Locate the cell with the specified text and output its [x, y] center coordinate. 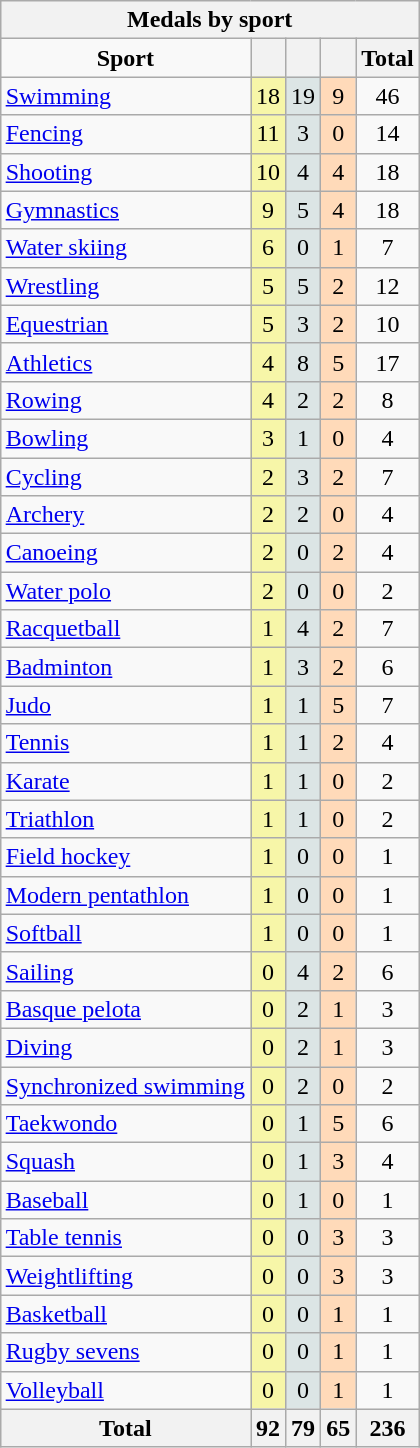
Sailing [125, 971]
Basketball [125, 1314]
19 [304, 96]
Field hockey [125, 857]
14 [388, 134]
Gymnastics [125, 210]
79 [304, 1428]
Squash [125, 1162]
Fencing [125, 134]
Karate [125, 781]
Bowling [125, 438]
Synchronized swimming [125, 1085]
Volleyball [125, 1390]
Swimming [125, 96]
12 [388, 286]
Rugby sevens [125, 1352]
Softball [125, 933]
46 [388, 96]
Badminton [125, 667]
Archery [125, 515]
Canoeing [125, 553]
Athletics [125, 362]
Judo [125, 705]
Modern pentathlon [125, 895]
65 [338, 1428]
Water skiing [125, 248]
Baseball [125, 1200]
Weightlifting [125, 1276]
Cycling [125, 477]
Water polo [125, 591]
Wrestling [125, 286]
Taekwondo [125, 1124]
236 [388, 1428]
Rowing [125, 400]
92 [268, 1428]
Table tennis [125, 1238]
17 [388, 362]
Medals by sport [210, 20]
Shooting [125, 172]
11 [268, 134]
Diving [125, 1047]
Racquetball [125, 629]
Triathlon [125, 819]
Sport [125, 58]
Basque pelota [125, 1009]
Tennis [125, 743]
Equestrian [125, 324]
